Provide the [X, Y] coordinate of the cell's center where the given text is located.  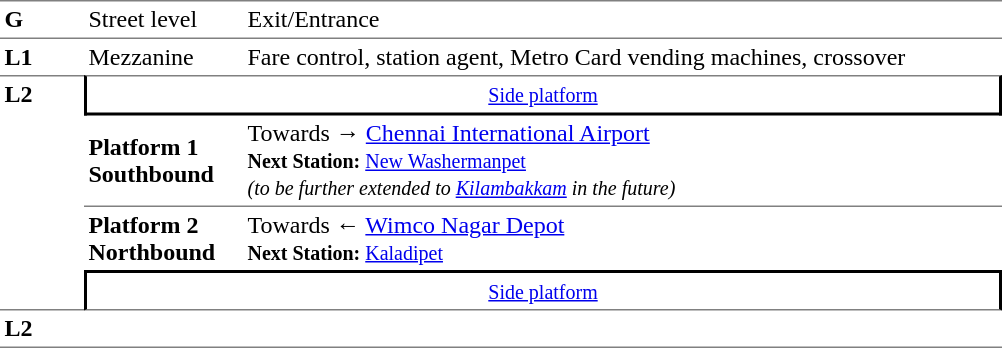
G [42, 20]
Platform 2Northbound [164, 238]
Mezzanine [164, 57]
Towards → Chennai International AirportNext Station: New Washermanpet(to be further extended to Kilambakkam in the future) [622, 162]
Street level [164, 20]
Exit/Entrance [622, 20]
Fare control, station agent, Metro Card vending machines, crossover [622, 57]
Platform 1Southbound [164, 162]
Towards ← Wimco Nagar DepotNext Station: Kaladipet [622, 238]
L1 [42, 57]
